Return [X, Y] of the center of cell containing provided text 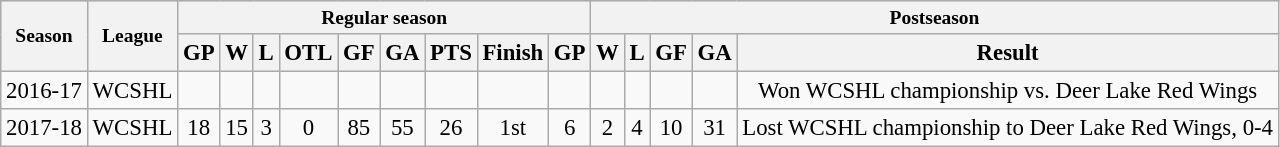
18 [199, 128]
6 [570, 128]
Finish [512, 53]
55 [402, 128]
2016-17 [44, 91]
26 [451, 128]
10 [671, 128]
Won WCSHL championship vs. Deer Lake Red Wings [1008, 91]
0 [308, 128]
2 [608, 128]
85 [359, 128]
PTS [451, 53]
3 [266, 128]
31 [714, 128]
Postseason [935, 18]
2017-18 [44, 128]
Regular season [384, 18]
4 [637, 128]
Result [1008, 53]
1st [512, 128]
Lost WCSHL championship to Deer Lake Red Wings, 0-4 [1008, 128]
15 [236, 128]
League [132, 36]
Season [44, 36]
OTL [308, 53]
